Output the [X, Y] coordinate of the center of the cell containing the given text.  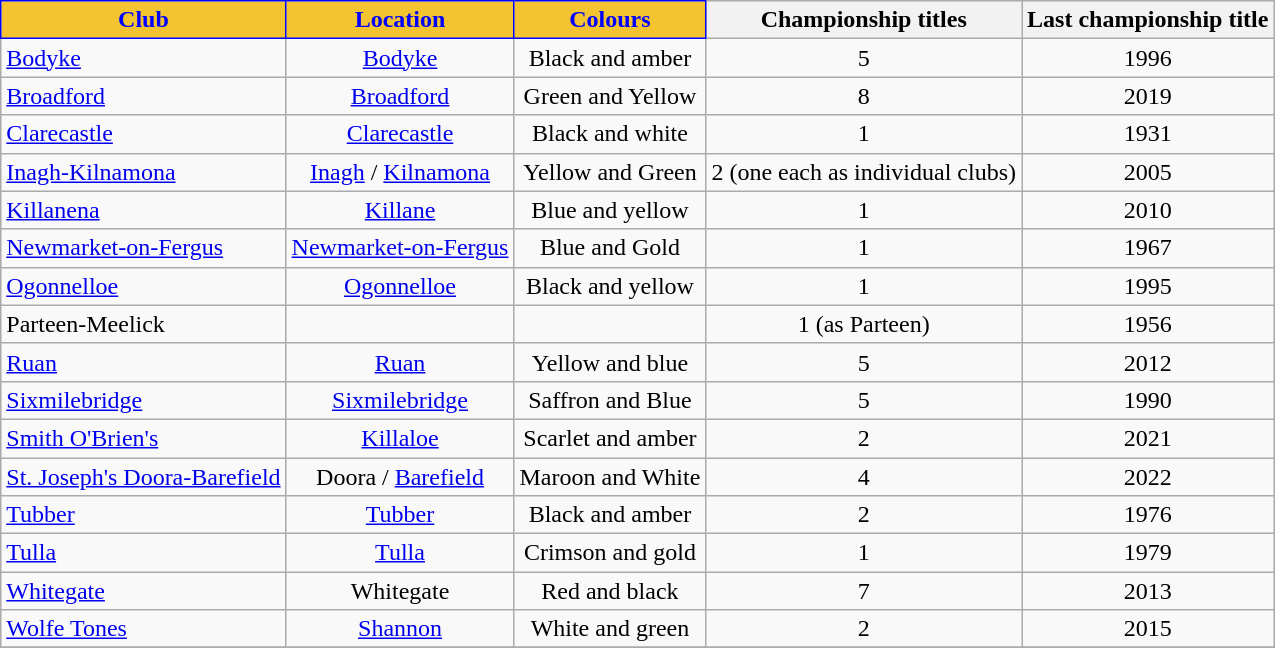
Championship titles [864, 20]
2010 [1148, 210]
1931 [1148, 134]
1956 [1148, 324]
1 (as Parteen) [864, 324]
Location [400, 20]
2013 [1148, 591]
Yellow and blue [610, 362]
4 [864, 477]
Blue and yellow [610, 210]
2021 [1148, 438]
Crimson and gold [610, 553]
Scarlet and amber [610, 438]
Red and black [610, 591]
Doora / Barefield [400, 477]
2005 [1148, 172]
Saffron and Blue [610, 400]
Killanena [144, 210]
Black and white [610, 134]
Smith O'Brien's [144, 438]
Club [144, 20]
1976 [1148, 515]
2019 [1148, 96]
Maroon and White [610, 477]
Black and yellow [610, 286]
Yellow and Green [610, 172]
Last championship title [1148, 20]
2012 [1148, 362]
1979 [1148, 553]
White and green [610, 629]
Killane [400, 210]
2022 [1148, 477]
Shannon [400, 629]
Inagh-Kilnamona [144, 172]
Parteen-Meelick [144, 324]
8 [864, 96]
Colours [610, 20]
1967 [1148, 248]
Inagh / Kilnamona [400, 172]
2 (one each as individual clubs) [864, 172]
Blue and Gold [610, 248]
Green and Yellow [610, 96]
1995 [1148, 286]
1996 [1148, 58]
Killaloe [400, 438]
1990 [1148, 400]
2015 [1148, 629]
Wolfe Tones [144, 629]
St. Joseph's Doora-Barefield [144, 477]
7 [864, 591]
